Scan for the cell matching the given text and deliver its [X, Y] coordinate at center. 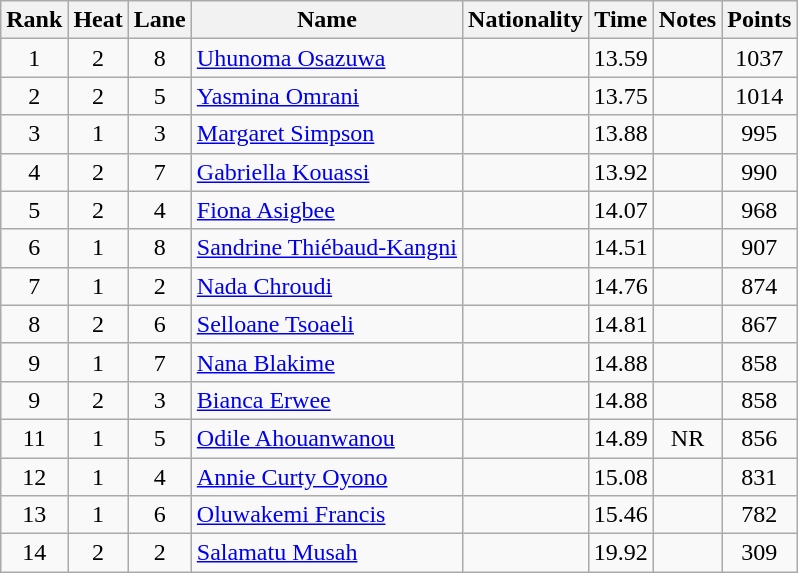
Uhunoma Osazuwa [326, 58]
Sandrine Thiébaud-Kangni [326, 248]
968 [760, 210]
Name [326, 20]
Annie Curty Oyono [326, 477]
Lane [160, 20]
14.89 [620, 438]
12 [34, 477]
995 [760, 134]
Nana Blakime [326, 362]
Selloane Tsoaeli [326, 324]
Bianca Erwee [326, 400]
Points [760, 20]
14 [34, 553]
1037 [760, 58]
874 [760, 286]
14.07 [620, 210]
13.88 [620, 134]
NR [687, 438]
13.92 [620, 172]
13 [34, 515]
Gabriella Kouassi [326, 172]
19.92 [620, 553]
11 [34, 438]
Fiona Asigbee [326, 210]
856 [760, 438]
Rank [34, 20]
14.51 [620, 248]
Heat [98, 20]
867 [760, 324]
13.59 [620, 58]
782 [760, 515]
14.76 [620, 286]
309 [760, 553]
13.75 [620, 96]
990 [760, 172]
Odile Ahouanwanou [326, 438]
907 [760, 248]
15.46 [620, 515]
Notes [687, 20]
Nada Chroudi [326, 286]
Salamatu Musah [326, 553]
Oluwakemi Francis [326, 515]
1014 [760, 96]
Nationality [526, 20]
Yasmina Omrani [326, 96]
14.81 [620, 324]
15.08 [620, 477]
831 [760, 477]
Time [620, 20]
Margaret Simpson [326, 134]
